Return [x, y] of the center of cell containing provided text 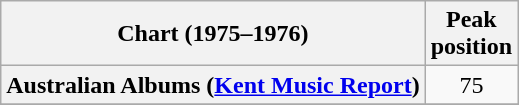
Australian Albums (Kent Music Report) [213, 85]
75 [471, 85]
Peakposition [471, 34]
Chart (1975–1976) [213, 34]
